From the cell containing the given text, extract its center point as (X, Y) coordinate. 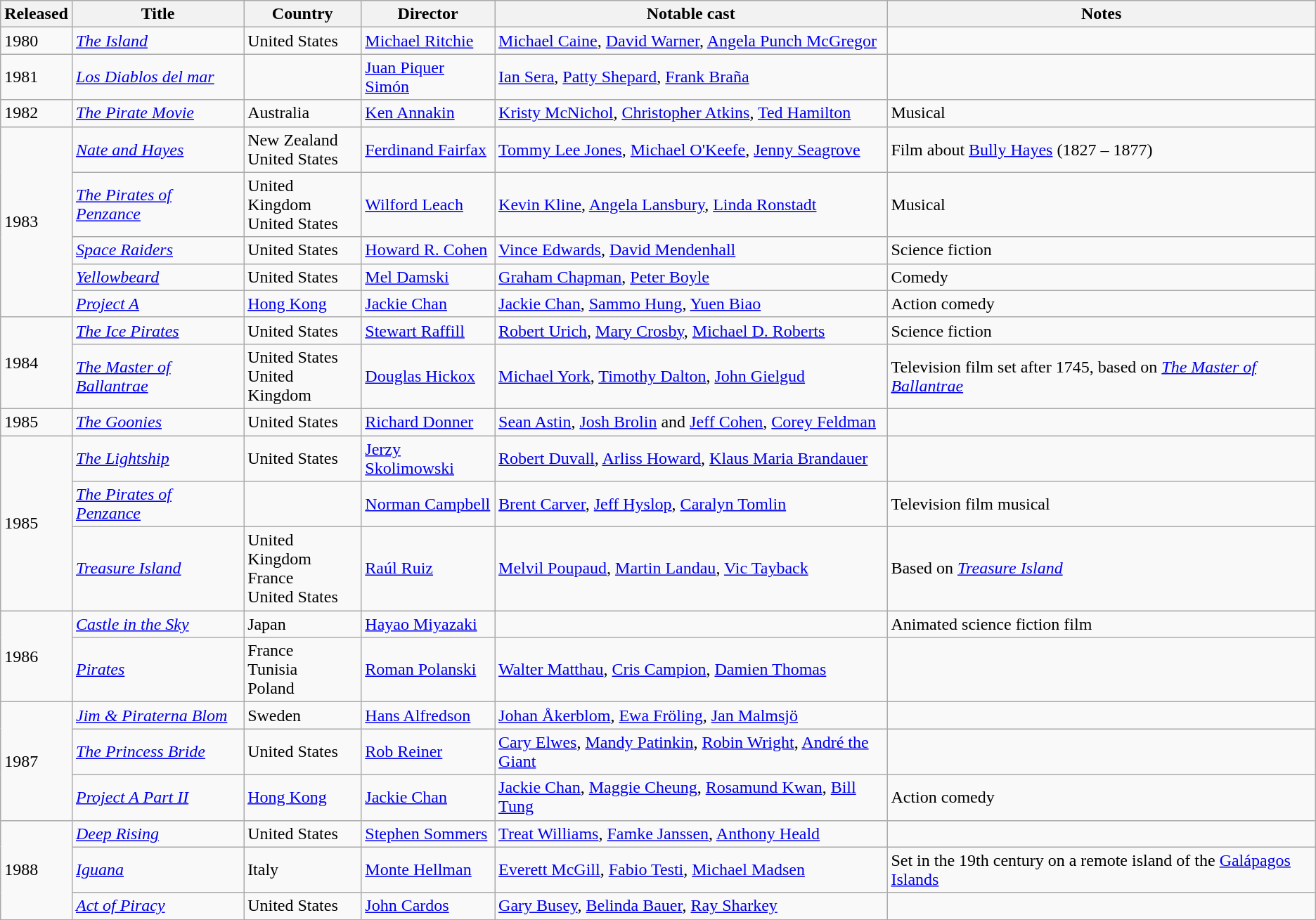
The Island (157, 41)
Cary Elwes, Mandy Patinkin, Robin Wright, André the Giant (691, 752)
Ken Annakin (428, 113)
Michael Caine, David Warner, Angela Punch McGregor (691, 41)
Johan Åkerblom, Ewa Fröling, Jan Malmsjö (691, 715)
Film about Bully Hayes (1827 – 1877) (1101, 149)
Castle in the Sky (157, 624)
1982 (37, 113)
Melvil Poupaud, Martin Landau, Vic Tayback (691, 569)
Sweden (302, 715)
Television film set after 1745, based on The Master of Ballantrae (1101, 376)
Kevin Kline, Angela Lansbury, Linda Ronstadt (691, 205)
United StatesUnited Kingdom (302, 376)
Based on Treasure Island (1101, 569)
John Cardos (428, 906)
United KingdomFranceUnited States (302, 569)
Space Raiders (157, 250)
The Lightship (157, 458)
Project A (157, 304)
Norman Campbell (428, 505)
Country (302, 14)
Pirates (157, 670)
Deep Rising (157, 834)
Robert Urich, Mary Crosby, Michael D. Roberts (691, 330)
Stewart Raffill (428, 330)
United KingdomUnited States (302, 205)
Director (428, 14)
1987 (37, 761)
Japan (302, 624)
Treat Williams, Famke Janssen, Anthony Heald (691, 834)
Iguana (157, 870)
Italy (302, 870)
Jackie Chan, Maggie Cheung, Rosamund Kwan, Bill Tung (691, 797)
Hayao Miyazaki (428, 624)
Ferdinand Fairfax (428, 149)
Jerzy Skolimowski (428, 458)
Treasure Island (157, 569)
Michael York, Timothy Dalton, John Gielgud (691, 376)
Animated science fiction film (1101, 624)
Graham Chapman, Peter Boyle (691, 277)
Jim & Piraterna Blom (157, 715)
Nate and Hayes (157, 149)
1981 (37, 77)
Rob Reiner (428, 752)
Mel Damski (428, 277)
Ian Sera, Patty Shepard, Frank Braña (691, 77)
The Pirate Movie (157, 113)
Robert Duvall, Arliss Howard, Klaus Maria Brandauer (691, 458)
Gary Busey, Belinda Bauer, Ray Sharkey (691, 906)
Brent Carver, Jeff Hyslop, Caralyn Tomlin (691, 505)
Tommy Lee Jones, Michael O'Keefe, Jenny Seagrove (691, 149)
The Master of Ballantrae (157, 376)
1986 (37, 656)
Douglas Hickox (428, 376)
Kristy McNichol, Christopher Atkins, Ted Hamilton (691, 113)
The Princess Bride (157, 752)
Act of Piracy (157, 906)
Los Diablos del mar (157, 77)
New ZealandUnited States (302, 149)
Richard Donner (428, 422)
Walter Matthau, Cris Campion, Damien Thomas (691, 670)
1984 (37, 363)
Wilford Leach (428, 205)
1980 (37, 41)
Released (37, 14)
Stephen Sommers (428, 834)
Monte Hellman (428, 870)
Title (157, 14)
Set in the 19th century on a remote island of the Galápagos Islands (1101, 870)
Television film musical (1101, 505)
The Goonies (157, 422)
Everett McGill, Fabio Testi, Michael Madsen (691, 870)
Raúl Ruiz (428, 569)
Sean Astin, Josh Brolin and Jeff Cohen, Corey Feldman (691, 422)
Howard R. Cohen (428, 250)
1988 (37, 870)
Jackie Chan, Sammo Hung, Yuen Biao (691, 304)
Hans Alfredson (428, 715)
Vince Edwards, David Mendenhall (691, 250)
Juan Piquer Simón (428, 77)
Roman Polanski (428, 670)
Project A Part II (157, 797)
Yellowbeard (157, 277)
Australia (302, 113)
The Ice Pirates (157, 330)
FranceTunisiaPoland (302, 670)
Notes (1101, 14)
1983 (37, 222)
Michael Ritchie (428, 41)
Notable cast (691, 14)
Comedy (1101, 277)
